Locate the cell with the specified text and output its (X, Y) center coordinate. 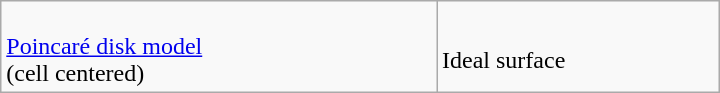
Ideal surface (578, 47)
Poincaré disk model(cell centered) (219, 47)
